Output the (x, y) coordinate of the center of the cell containing the given text.  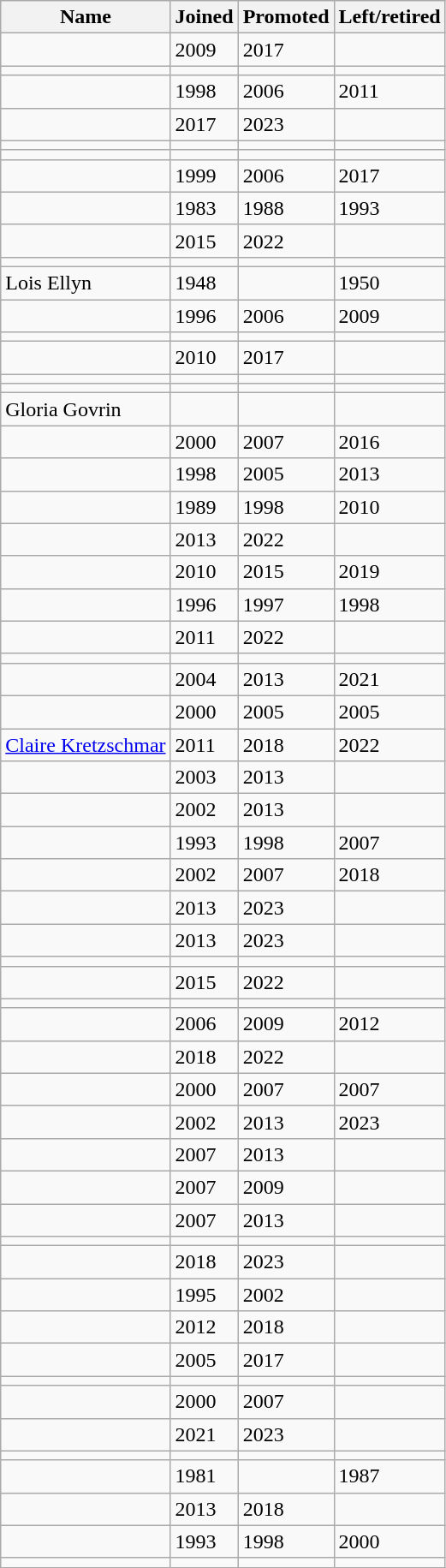
Claire Kretzschmar (86, 744)
1950 (390, 283)
Joined (204, 17)
1995 (204, 1295)
Gloria Govrin (86, 409)
1989 (204, 507)
Left/retired (390, 17)
2004 (204, 679)
2016 (390, 442)
1997 (286, 605)
1999 (204, 176)
1983 (204, 208)
2019 (390, 572)
1988 (286, 208)
2003 (204, 778)
Name (86, 17)
Promoted (286, 17)
1981 (204, 1476)
Lois Ellyn (86, 283)
1948 (204, 283)
1987 (390, 1476)
